Search for the cell housing the specified text and yield its [x, y] center coordinate. 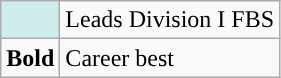
Leads Division I FBS [170, 20]
Career best [170, 58]
Bold [30, 58]
